For the text-containing cell, return its midpoint in (x, y) coordinate format. 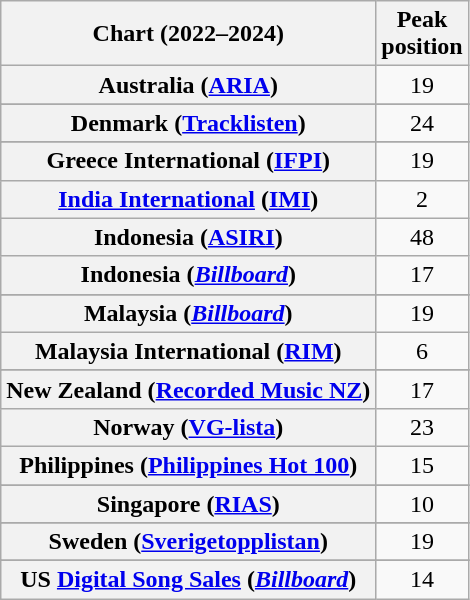
Philippines (Philippines Hot 100) (188, 465)
23 (422, 427)
6 (422, 351)
Greece International (IFPI) (188, 161)
Peakposition (422, 34)
Malaysia International (RIM) (188, 351)
New Zealand (Recorded Music NZ) (188, 389)
US Digital Song Sales (Billboard) (188, 580)
Denmark (Tracklisten) (188, 123)
India International (IMI) (188, 199)
14 (422, 580)
24 (422, 123)
Australia (ARIA) (188, 85)
2 (422, 199)
Malaysia (Billboard) (188, 313)
15 (422, 465)
Indonesia (Billboard) (188, 275)
Indonesia (ASIRI) (188, 237)
48 (422, 237)
Chart (2022–2024) (188, 34)
Sweden (Sverigetopplistan) (188, 542)
10 (422, 503)
Singapore (RIAS) (188, 503)
Norway (VG-lista) (188, 427)
